Locate the cell with the specified text and output its (X, Y) center coordinate. 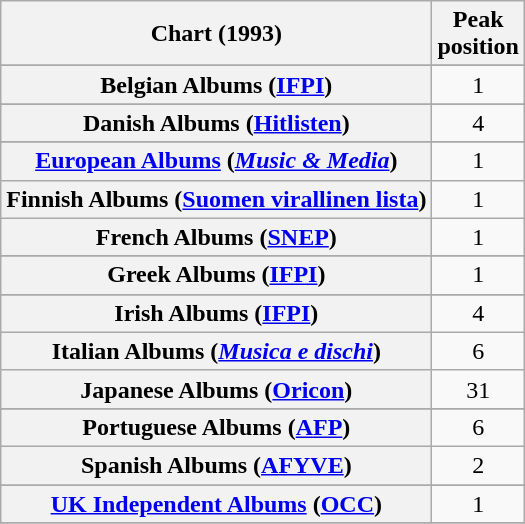
UK Independent Albums (OCC) (216, 503)
Greek Albums (IFPI) (216, 275)
Peakposition (478, 34)
French Albums (SNEP) (216, 237)
Spanish Albums (AFYVE) (216, 465)
31 (478, 389)
Japanese Albums (Oricon) (216, 389)
Belgian Albums (IFPI) (216, 85)
European Albums (Music & Media) (216, 161)
Portuguese Albums (AFP) (216, 427)
Irish Albums (IFPI) (216, 313)
Chart (1993) (216, 34)
2 (478, 465)
Finnish Albums (Suomen virallinen lista) (216, 199)
Danish Albums (Hitlisten) (216, 123)
Italian Albums (Musica e dischi) (216, 351)
